Output the [x, y] coordinate of the center of the cell containing the given text.  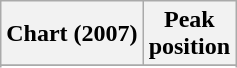
Chart (2007) [72, 34]
Peakposition [189, 34]
